For the text-containing cell, return its midpoint in [x, y] coordinate format. 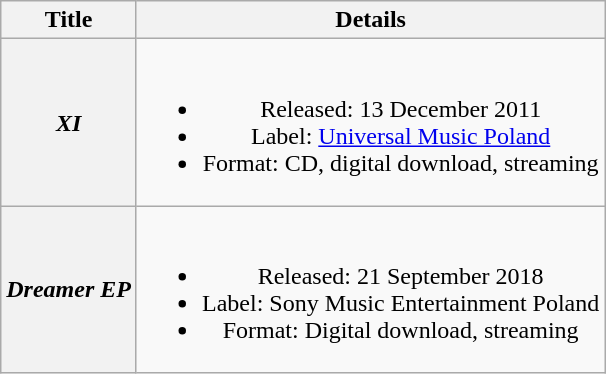
Title [69, 20]
Released: 21 September 2018Label: Sony Music Entertainment PolandFormat: Digital download, streaming [370, 290]
Dreamer EP [69, 290]
Released: 13 December 2011Label: Universal Music PolandFormat: CD, digital download, streaming [370, 122]
Details [370, 20]
XI [69, 122]
